Find where the given text appears and provide that cell's center as (x, y) coordinate. 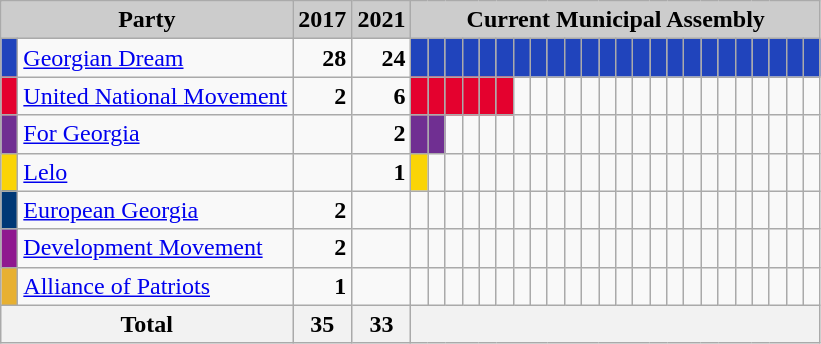
Georgian Dream (156, 58)
24 (382, 58)
2021 (382, 20)
United National Movement (156, 96)
Total (147, 324)
Development Movement (156, 248)
6 (382, 96)
European Georgia (156, 210)
28 (322, 58)
Party (147, 20)
33 (382, 324)
2017 (322, 20)
35 (322, 324)
Current Municipal Assembly (616, 20)
Lelo (156, 172)
For Georgia (156, 134)
Alliance of Patriots (156, 286)
